For the text-containing cell, return its midpoint in (X, Y) coordinate format. 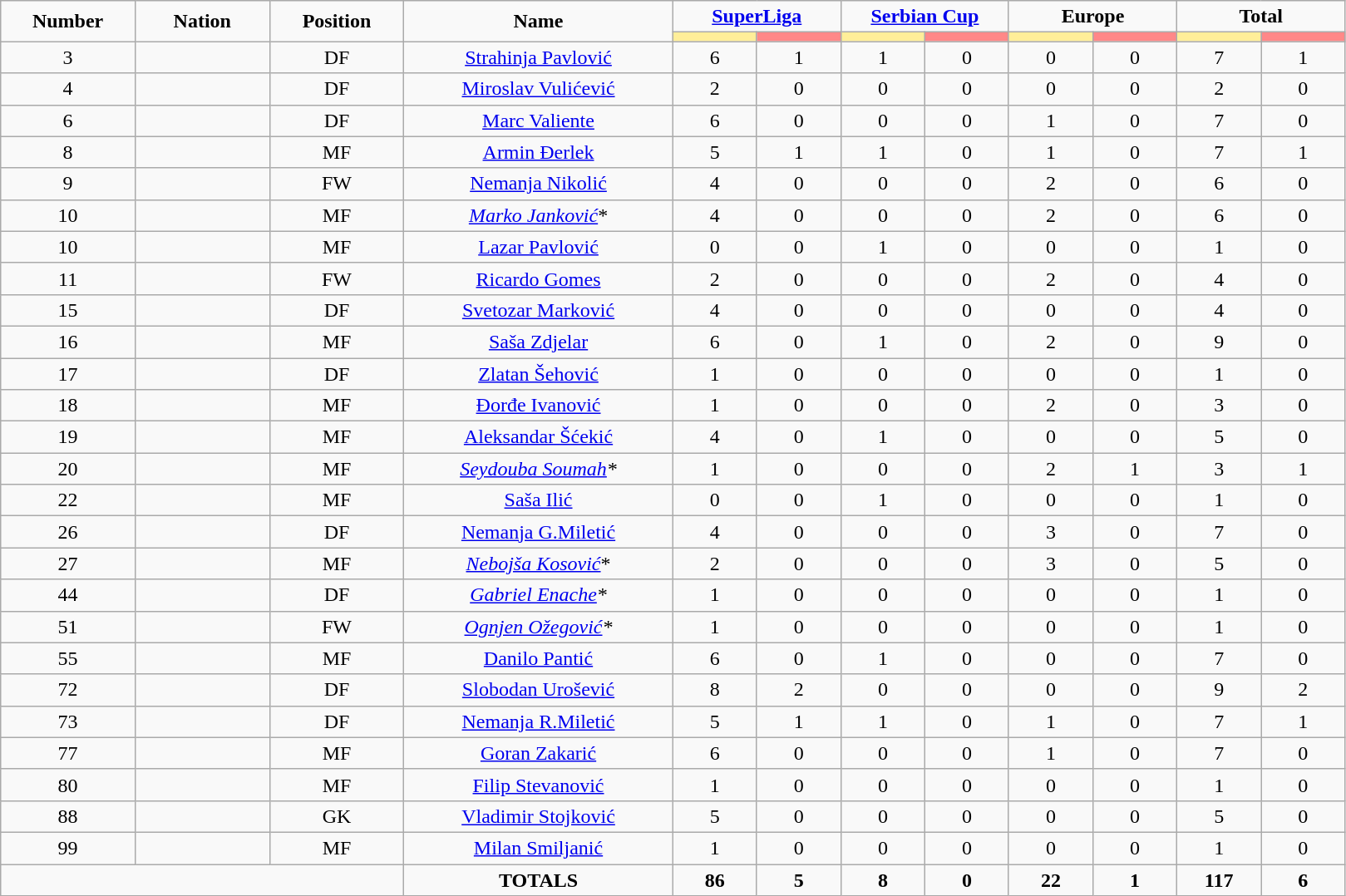
Seydouba Soumah* (539, 469)
Danilo Pantić (539, 658)
Gabriel Enache* (539, 595)
26 (68, 532)
Ognjen Ožegović* (539, 627)
18 (68, 406)
Slobodan Urošević (539, 690)
20 (68, 469)
117 (1219, 880)
16 (68, 342)
Europe (1092, 17)
19 (68, 437)
55 (68, 658)
Vladimir Stojković (539, 816)
17 (68, 373)
27 (68, 564)
Lazar Pavlović (539, 247)
TOTALS (539, 880)
Milan Smiljanić (539, 848)
Saša Zdjelar (539, 342)
99 (68, 848)
15 (68, 310)
Zlatan Šehović (539, 373)
Đorđe Ivanović (539, 406)
Aleksandar Šćekić (539, 437)
Strahinja Pavlović (539, 57)
77 (68, 753)
Svetozar Marković (539, 310)
Ricardo Gomes (539, 278)
Position (337, 22)
86 (715, 880)
GK (337, 816)
Filip Stevanović (539, 785)
72 (68, 690)
SuperLiga (757, 17)
Name (539, 22)
Nemanja G.Miletić (539, 532)
Total (1261, 17)
Marko Janković* (539, 215)
Serbian Cup (924, 17)
Nation (202, 22)
73 (68, 721)
Saša Ilić (539, 500)
Goran Zakarić (539, 753)
Nemanja R.Miletić (539, 721)
Marc Valiente (539, 121)
11 (68, 278)
80 (68, 785)
Nebojša Kosović* (539, 564)
44 (68, 595)
Number (68, 22)
51 (68, 627)
Armin Đerlek (539, 152)
Miroslav Vulićević (539, 89)
Nemanja Nikolić (539, 184)
88 (68, 816)
